Identify which cell holds the provided text, then report its [X, Y] central coordinate. 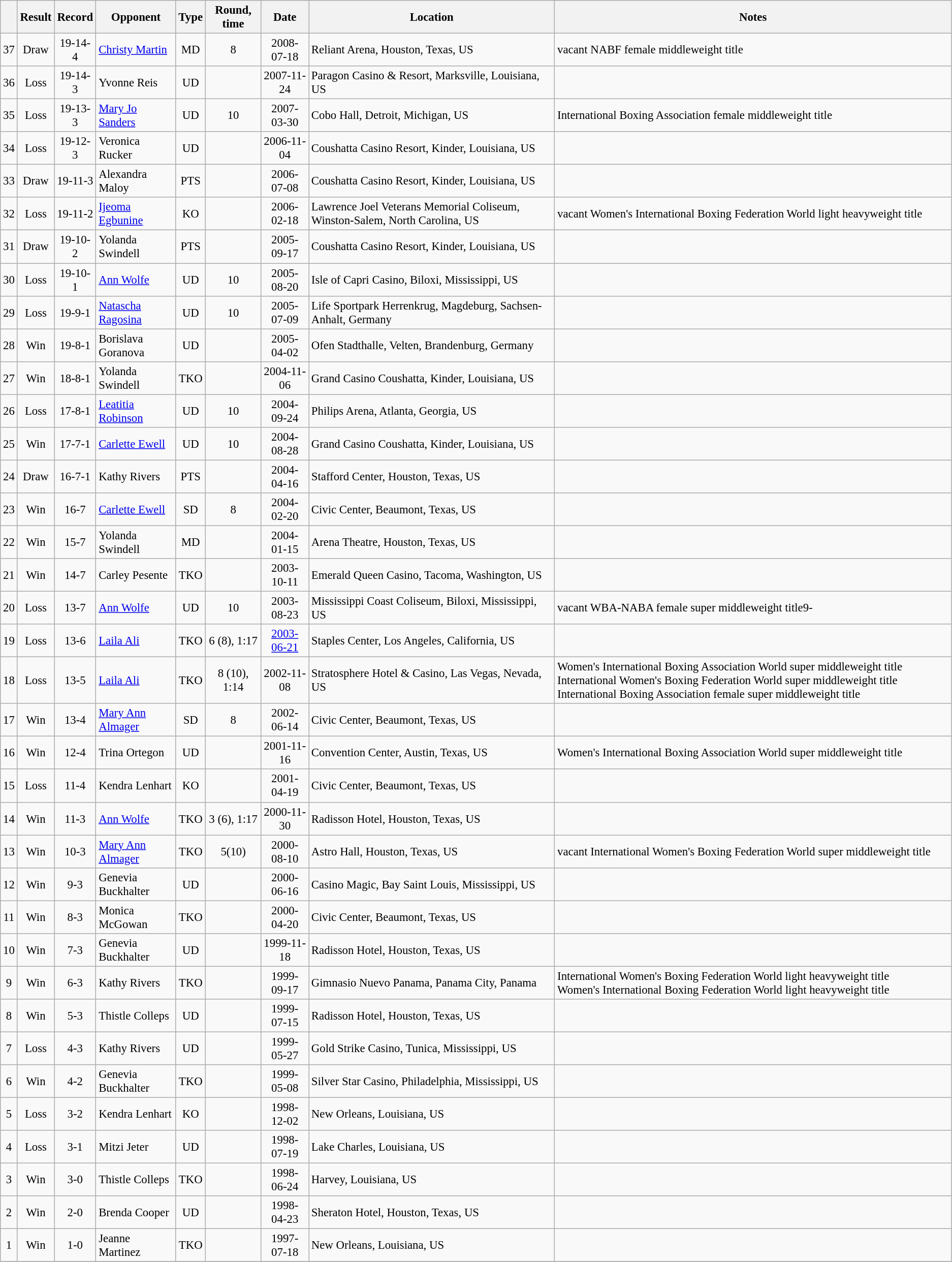
19-12-3 [75, 148]
5 [9, 1114]
31 [9, 247]
Location [432, 17]
35 [9, 116]
10-3 [75, 852]
33 [9, 181]
Carley Pesente [136, 575]
Trina Ortegon [136, 753]
Women's International Boxing Association World super middleweight title [753, 753]
13 [9, 852]
8-3 [75, 917]
Result [36, 17]
International Women's Boxing Federation World light heavyweight titleWomen's International Boxing Federation World light heavyweight title [753, 983]
17 [9, 720]
19-10-1 [75, 280]
19-9-1 [75, 312]
36 [9, 82]
3-0 [75, 1180]
11-4 [75, 786]
Isle of Capri Casino, Biloxi, Mississippi, US [432, 280]
Sheraton Hotel, Houston, Texas, US [432, 1213]
Round, time [233, 17]
25 [9, 444]
Gold Strike Casino, Tunica, Mississippi, US [432, 1048]
2005-08-20 [285, 280]
18 [9, 681]
2 [9, 1213]
Opponent [136, 17]
5(10) [233, 852]
37 [9, 50]
2004-11-06 [285, 378]
14-7 [75, 575]
2005-04-02 [285, 346]
2000-04-20 [285, 917]
vacant Women's International Boxing Federation World light heavyweight title [753, 213]
2001-11-16 [285, 753]
Lake Charles, Louisiana, US [432, 1147]
2000-06-16 [285, 884]
12 [9, 884]
19-10-2 [75, 247]
22 [9, 542]
27 [9, 378]
26 [9, 411]
19-13-3 [75, 116]
2007-03-30 [285, 116]
Brenda Cooper [136, 1213]
1-0 [75, 1245]
1998-07-19 [285, 1147]
2007-11-24 [285, 82]
Lawrence Joel Veterans Memorial Coliseum, Winston-Salem, North Carolina, US [432, 213]
19-8-1 [75, 346]
Alexandra Maloy [136, 181]
Casino Magic, Bay Saint Louis, Mississippi, US [432, 884]
11-3 [75, 818]
Cobo Hall, Detroit, Michigan, US [432, 116]
Emerald Queen Casino, Tacoma, Washington, US [432, 575]
Mississippi Coast Coliseum, Biloxi, Mississippi, US [432, 608]
Mitzi Jeter [136, 1147]
6 [9, 1082]
19-11-3 [75, 181]
Ijeoma Egbunine [136, 213]
Harvey, Louisiana, US [432, 1180]
Monica McGowan [136, 917]
2004-02-20 [285, 509]
Date [285, 17]
3-2 [75, 1114]
2000-11-30 [285, 818]
20 [9, 608]
13-7 [75, 608]
Borislava Goranova [136, 346]
23 [9, 509]
3 [9, 1180]
16 [9, 753]
29 [9, 312]
1998-04-23 [285, 1213]
International Boxing Association female middleweight title [753, 116]
6 (8), 1:17 [233, 640]
Notes [753, 17]
2003-06-21 [285, 640]
Jeanne Martinez [136, 1245]
Record [75, 17]
Natascha Ragosina [136, 312]
Ofen Stadthalle, Velten, Brandenburg, Germany [432, 346]
15-7 [75, 542]
1999-05-08 [285, 1082]
28 [9, 346]
34 [9, 148]
1999-11-18 [285, 950]
2006-02-18 [285, 213]
Reliant Arena, Houston, Texas, US [432, 50]
3-1 [75, 1147]
13-5 [75, 681]
Astro Hall, Houston, Texas, US [432, 852]
Mary Jo Sanders [136, 116]
21 [9, 575]
6-3 [75, 983]
Gimnasio Nuevo Panama, Panama City, Panama [432, 983]
17-8-1 [75, 411]
1999-09-17 [285, 983]
1998-12-02 [285, 1114]
2002-11-08 [285, 681]
13-6 [75, 640]
2004-04-16 [285, 477]
1997-07-18 [285, 1245]
14 [9, 818]
4-3 [75, 1048]
Staples Center, Los Angeles, California, US [432, 640]
Stafford Center, Houston, Texas, US [432, 477]
2003-10-11 [285, 575]
2000-08-10 [285, 852]
1999-05-27 [285, 1048]
32 [9, 213]
24 [9, 477]
4 [9, 1147]
19-14-3 [75, 82]
Stratosphere Hotel & Casino, Las Vegas, Nevada, US [432, 681]
vacant International Women's Boxing Federation World super middleweight title [753, 852]
7 [9, 1048]
15 [9, 786]
Silver Star Casino, Philadelphia, Mississippi, US [432, 1082]
2002-06-14 [285, 720]
2005-09-17 [285, 247]
2004-08-28 [285, 444]
19-11-2 [75, 213]
2003-08-23 [285, 608]
9-3 [75, 884]
5-3 [75, 1015]
vacant WBA-NABA female super middleweight title9- [753, 608]
Life Sportpark Herrenkrug, Magdeburg, Sachsen-Anhalt, Germany [432, 312]
8 (10), 1:14 [233, 681]
1999-07-15 [285, 1015]
2004-01-15 [285, 542]
1998-06-24 [285, 1180]
Philips Arena, Atlanta, Georgia, US [432, 411]
30 [9, 280]
vacant NABF female middleweight title [753, 50]
Yvonne Reis [136, 82]
2005-07-09 [285, 312]
Leatitia Robinson [136, 411]
Christy Martin [136, 50]
16-7-1 [75, 477]
16-7 [75, 509]
Type [191, 17]
12-4 [75, 753]
2004-09-24 [285, 411]
9 [9, 983]
19-14-4 [75, 50]
17-7-1 [75, 444]
2006-11-04 [285, 148]
Arena Theatre, Houston, Texas, US [432, 542]
3 (6), 1:17 [233, 818]
13-4 [75, 720]
11 [9, 917]
Veronica Rucker [136, 148]
19 [9, 640]
7-3 [75, 950]
2001-04-19 [285, 786]
2008-07-18 [285, 50]
Paragon Casino & Resort, Marksville, Louisiana, US [432, 82]
2-0 [75, 1213]
4-2 [75, 1082]
2006-07-08 [285, 181]
18-8-1 [75, 378]
1 [9, 1245]
Convention Center, Austin, Texas, US [432, 753]
